Scan for the cell matching the given text and deliver its (x, y) coordinate at center. 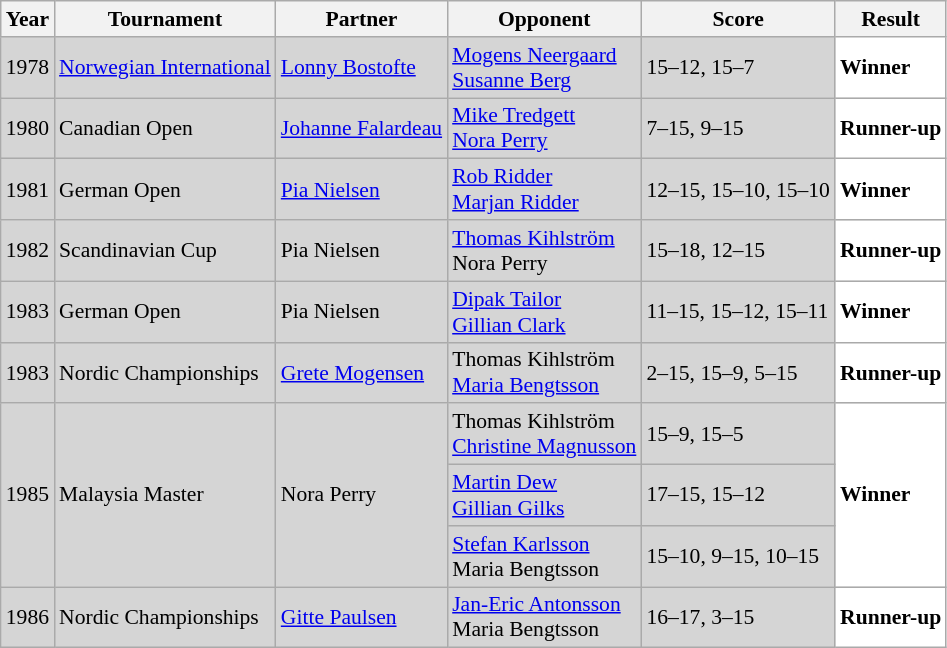
Tournament (165, 19)
Grete Mogensen (362, 372)
Lonny Bostofte (362, 68)
1986 (28, 618)
1985 (28, 496)
2–15, 15–9, 5–15 (738, 372)
Year (28, 19)
Jan-Eric Antonsson Maria Bengtsson (544, 618)
15–10, 9–15, 10–15 (738, 556)
15–18, 12–15 (738, 250)
16–17, 3–15 (738, 618)
Mike Tredgett Nora Perry (544, 128)
Thomas Kihlström Nora Perry (544, 250)
Result (890, 19)
17–15, 15–12 (738, 496)
15–12, 15–7 (738, 68)
Canadian Open (165, 128)
Dipak Tailor Gillian Clark (544, 312)
15–9, 15–5 (738, 434)
Scandinavian Cup (165, 250)
Norwegian International (165, 68)
Thomas Kihlström Christine Magnusson (544, 434)
Rob Ridder Marjan Ridder (544, 190)
Mogens Neergaard Susanne Berg (544, 68)
Thomas Kihlström Maria Bengtsson (544, 372)
Johanne Falardeau (362, 128)
Malaysia Master (165, 496)
1982 (28, 250)
1980 (28, 128)
1981 (28, 190)
Opponent (544, 19)
Gitte Paulsen (362, 618)
Partner (362, 19)
Nora Perry (362, 496)
Score (738, 19)
Martin Dew Gillian Gilks (544, 496)
Stefan Karlsson Maria Bengtsson (544, 556)
1978 (28, 68)
7–15, 9–15 (738, 128)
11–15, 15–12, 15–11 (738, 312)
12–15, 15–10, 15–10 (738, 190)
